Search for the cell housing the specified text and yield its (x, y) center coordinate. 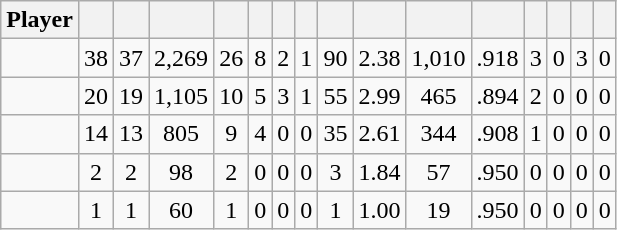
9 (232, 134)
13 (132, 134)
2,269 (182, 58)
10 (232, 96)
Player (40, 20)
344 (438, 134)
.908 (498, 134)
1,105 (182, 96)
2.38 (380, 58)
1,010 (438, 58)
465 (438, 96)
.918 (498, 58)
57 (438, 172)
5 (260, 96)
8 (260, 58)
2.61 (380, 134)
1.00 (380, 210)
.894 (498, 96)
38 (96, 58)
55 (336, 96)
1.84 (380, 172)
805 (182, 134)
26 (232, 58)
14 (96, 134)
60 (182, 210)
2.99 (380, 96)
90 (336, 58)
98 (182, 172)
35 (336, 134)
37 (132, 58)
4 (260, 134)
20 (96, 96)
